Determine the (X, Y) coordinate at the center of the cell enclosing the given text.  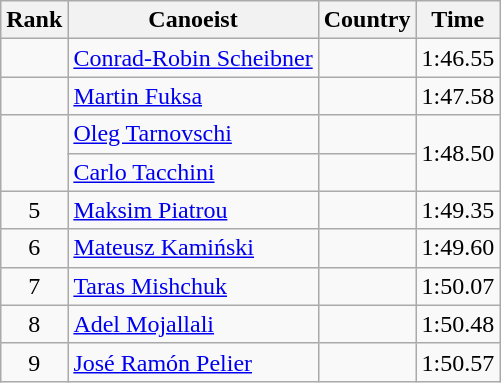
1:50.07 (458, 286)
1:48.50 (458, 153)
Oleg Tarnovschi (193, 134)
1:47.58 (458, 96)
Adel Mojallali (193, 324)
Carlo Tacchini (193, 172)
Maksim Piatrou (193, 210)
1:50.48 (458, 324)
8 (34, 324)
9 (34, 362)
Canoeist (193, 20)
Time (458, 20)
1:46.55 (458, 58)
1:50.57 (458, 362)
1:49.35 (458, 210)
Rank (34, 20)
7 (34, 286)
Country (367, 20)
Martin Fuksa (193, 96)
Conrad-Robin Scheibner (193, 58)
José Ramón Pelier (193, 362)
Taras Mishchuk (193, 286)
Mateusz Kamiński (193, 248)
6 (34, 248)
1:49.60 (458, 248)
5 (34, 210)
